From the cell containing the given text, extract its center point as [x, y] coordinate. 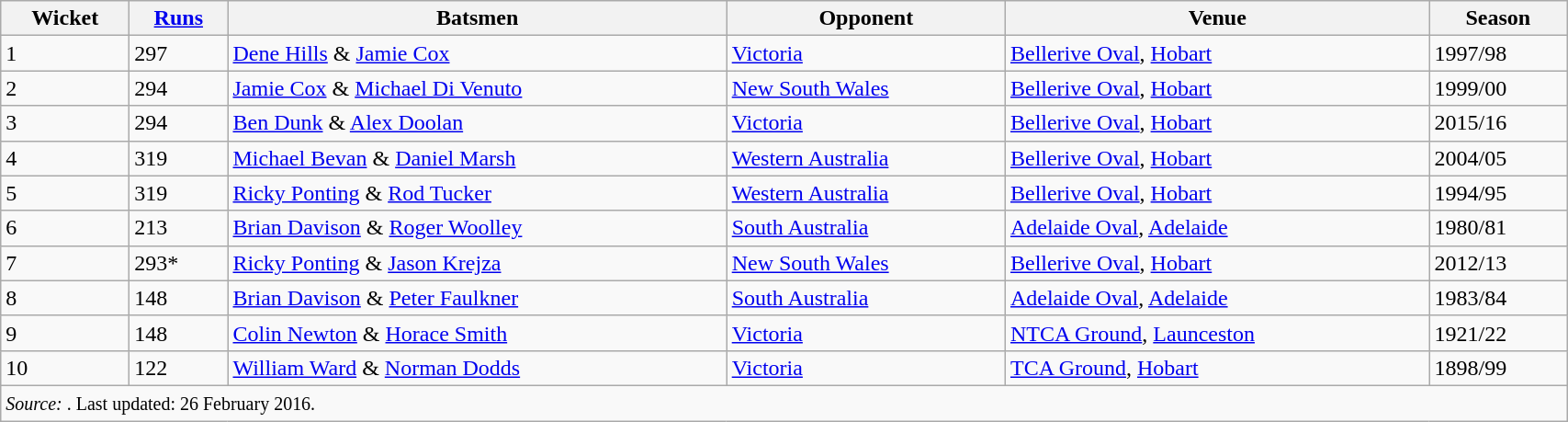
10 [65, 368]
293* [178, 263]
William Ward & Norman Dodds [478, 368]
Batsmen [478, 18]
7 [65, 263]
Wicket [65, 18]
2 [65, 88]
Runs [178, 18]
1999/00 [1498, 88]
122 [178, 368]
1994/95 [1498, 193]
Dene Hills & Jamie Cox [478, 53]
Colin Newton & Horace Smith [478, 333]
2015/16 [1498, 123]
Opponent [865, 18]
1921/22 [1498, 333]
1980/81 [1498, 228]
Brian Davison & Peter Faulkner [478, 298]
8 [65, 298]
Ben Dunk & Alex Doolan [478, 123]
Season [1498, 18]
5 [65, 193]
213 [178, 228]
1997/98 [1498, 53]
Michael Bevan & Daniel Marsh [478, 158]
Venue [1217, 18]
NTCA Ground, Launceston [1217, 333]
1 [65, 53]
Ricky Ponting & Rod Tucker [478, 193]
297 [178, 53]
2012/13 [1498, 263]
Ricky Ponting & Jason Krejza [478, 263]
Source: . Last updated: 26 February 2016. [784, 403]
Brian Davison & Roger Woolley [478, 228]
9 [65, 333]
3 [65, 123]
4 [65, 158]
6 [65, 228]
TCA Ground, Hobart [1217, 368]
2004/05 [1498, 158]
1898/99 [1498, 368]
Jamie Cox & Michael Di Venuto [478, 88]
1983/84 [1498, 298]
